Return [X, Y] of the center of cell containing provided text 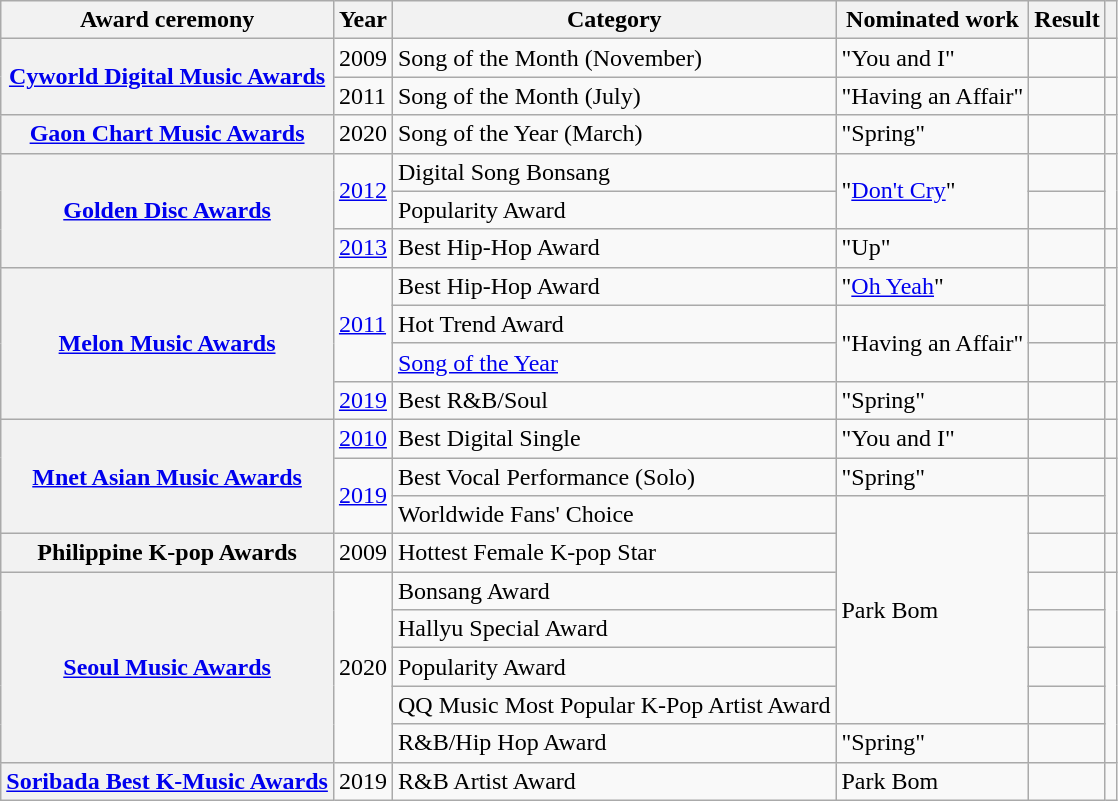
Hottest Female K-pop Star [614, 553]
Song of the Year [614, 362]
Mnet Asian Music Awards [168, 476]
Award ceremony [168, 20]
Philippine K-pop Awards [168, 553]
"Up" [932, 248]
R&B/Hip Hop Award [614, 743]
"Don't Cry" [932, 191]
Golden Disc Awards [168, 210]
Hot Trend Award [614, 324]
Song of the Month (November) [614, 58]
Best Vocal Performance (Solo) [614, 477]
Best R&B/Soul [614, 400]
Seoul Music Awards [168, 667]
Melon Music Awards [168, 343]
Best Digital Single [614, 438]
Hallyu Special Award [614, 629]
Soribada Best K-Music Awards [168, 781]
Bonsang Award [614, 591]
Song of the Year (March) [614, 134]
2013 [362, 248]
2012 [362, 191]
Digital Song Bonsang [614, 172]
2010 [362, 438]
"Oh Yeah" [932, 286]
Nominated work [932, 20]
Cyworld Digital Music Awards [168, 77]
R&B Artist Award [614, 781]
Song of the Month (July) [614, 96]
Worldwide Fans' Choice [614, 515]
Gaon Chart Music Awards [168, 134]
Result [1067, 20]
Year [362, 20]
QQ Music Most Popular K-Pop Artist Award [614, 705]
Category [614, 20]
